Locate the cell with the specified text and output its (x, y) center coordinate. 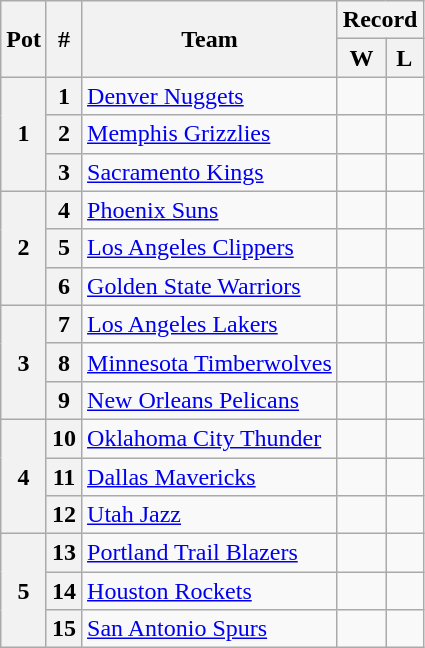
San Antonio Spurs (210, 629)
Dallas Mavericks (210, 477)
Memphis Grizzlies (210, 134)
14 (64, 591)
12 (64, 515)
Portland Trail Blazers (210, 553)
Record (380, 20)
Los Angeles Lakers (210, 324)
Los Angeles Clippers (210, 248)
9 (64, 400)
15 (64, 629)
Sacramento Kings (210, 172)
Golden State Warriors (210, 286)
11 (64, 477)
Houston Rockets (210, 591)
Oklahoma City Thunder (210, 438)
Team (210, 39)
Denver Nuggets (210, 96)
8 (64, 362)
# (64, 39)
L (404, 58)
10 (64, 438)
6 (64, 286)
W (361, 58)
7 (64, 324)
Utah Jazz (210, 515)
New Orleans Pelicans (210, 400)
Pot (24, 39)
Phoenix Suns (210, 210)
Minnesota Timberwolves (210, 362)
13 (64, 553)
